Identify which cell holds the provided text, then report its (X, Y) central coordinate. 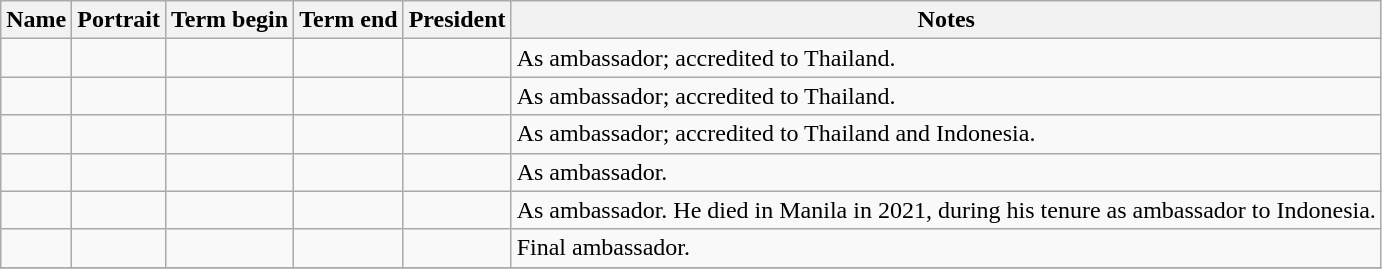
Final ambassador. (946, 248)
As ambassador; accredited to Thailand and Indonesia. (946, 134)
Term end (349, 20)
Portrait (119, 20)
As ambassador. (946, 172)
Name (36, 20)
As ambassador. He died in Manila in 2021, during his tenure as ambassador to Indonesia. (946, 210)
Term begin (229, 20)
Notes (946, 20)
President (457, 20)
